Capture the cell that displays the provided text and extract its [X, Y] central coordinate. 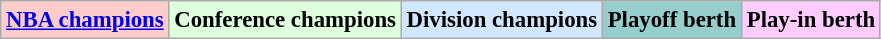
Division champions [502, 20]
Playoff berth [672, 20]
Play-in berth [810, 20]
Conference champions [285, 20]
NBA champions [85, 20]
